Find where the given text appears and provide that cell's center as [X, Y] coordinate. 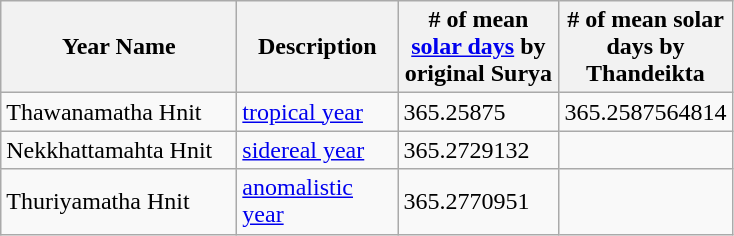
tropical year [318, 112]
sidereal year [318, 150]
365.2587564814 [646, 112]
365.2729132 [478, 150]
Thawanamatha Hnit [119, 112]
365.25875 [478, 112]
# of mean solar days by Thandeikta [646, 47]
Description [318, 47]
Thuriyamatha Hnit [119, 202]
anomalistic year [318, 202]
Year Name [119, 47]
365.2770951 [478, 202]
# of mean solar days by original Surya [478, 47]
Nekkhattamahta Hnit [119, 150]
